Capture the cell that displays the provided text and extract its [X, Y] central coordinate. 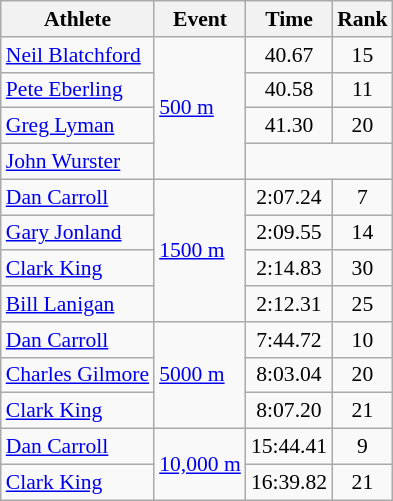
7:44.72 [289, 340]
Bill Lanigan [78, 304]
16:39.82 [289, 482]
2:12.31 [289, 304]
30 [362, 269]
40.58 [289, 90]
Athlete [78, 19]
1500 m [200, 250]
8:03.04 [289, 375]
41.30 [289, 126]
40.67 [289, 55]
15 [362, 55]
10 [362, 340]
14 [362, 233]
Gary Jonland [78, 233]
Greg Lyman [78, 126]
Charles Gilmore [78, 375]
8:07.20 [289, 411]
2:14.83 [289, 269]
Neil Blatchford [78, 55]
2:07.24 [289, 197]
2:09.55 [289, 233]
500 m [200, 108]
John Wurster [78, 162]
15:44.41 [289, 447]
5000 m [200, 376]
Event [200, 19]
11 [362, 90]
25 [362, 304]
10,000 m [200, 464]
9 [362, 447]
Pete Eberling [78, 90]
Rank [362, 19]
Time [289, 19]
7 [362, 197]
